From the cell containing the given text, extract its center point as [X, Y] coordinate. 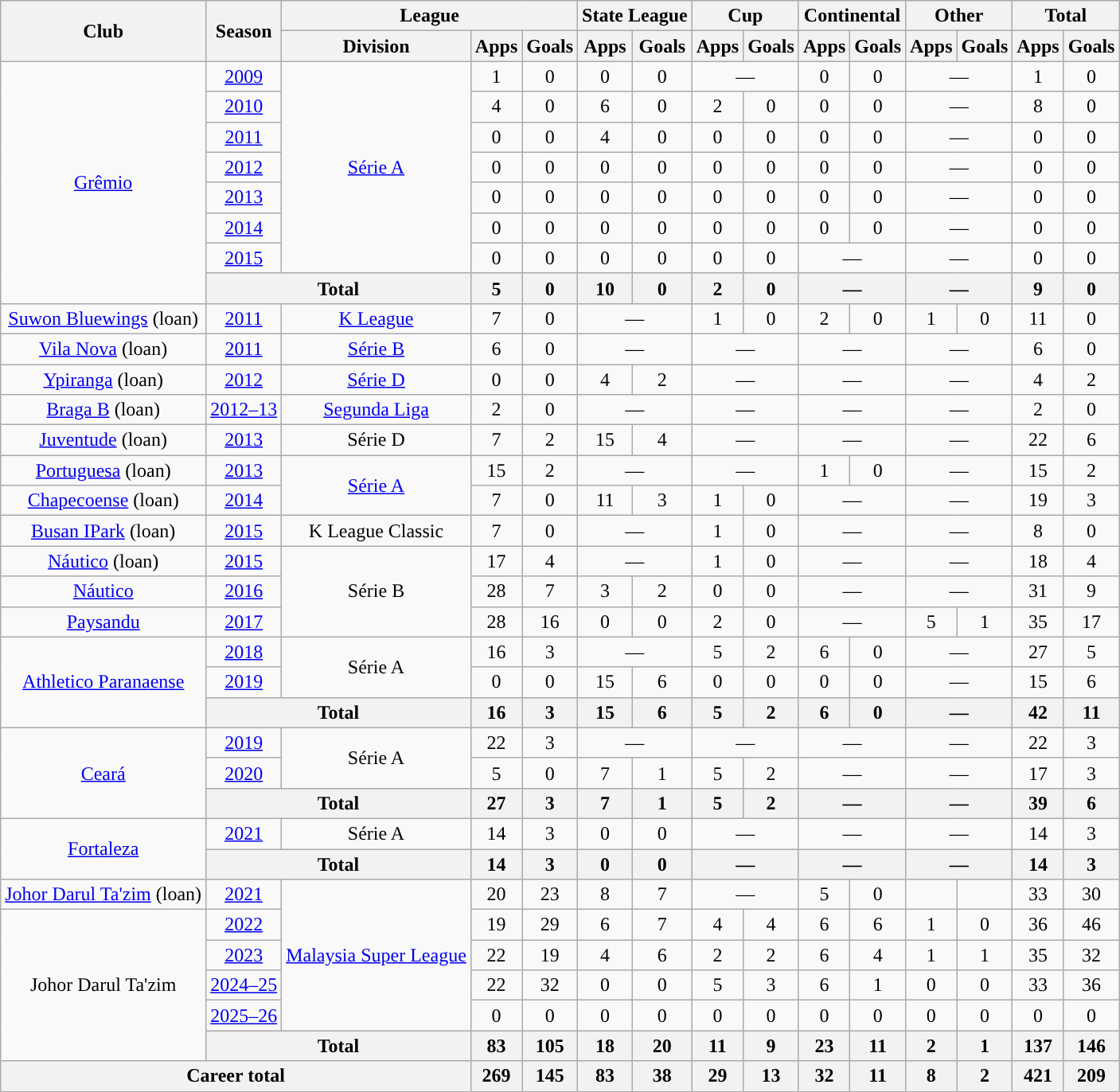
K League [377, 318]
2020 [244, 773]
Náutico (loan) [103, 561]
Malaysia Super League [377, 955]
Busan IPark (loan) [103, 531]
K League Classic [377, 531]
46 [1091, 925]
Club [103, 31]
Division [377, 46]
Career total [236, 1076]
39 [1038, 803]
Paysandu [103, 622]
Ceará [103, 773]
421 [1038, 1076]
2018 [244, 652]
Other [959, 16]
10 [605, 288]
Continental [852, 16]
State League [635, 16]
Grêmio [103, 182]
Ypiranga (loan) [103, 380]
Johor Darul Ta'zim [103, 985]
Juventude (loan) [103, 440]
145 [550, 1076]
209 [1091, 1076]
Season [244, 31]
137 [1038, 1046]
31 [1038, 591]
2012–13 [244, 410]
2024–25 [244, 985]
Vila Nova (loan) [103, 349]
Segunda Liga [377, 410]
13 [771, 1076]
2009 [244, 76]
2010 [244, 107]
105 [550, 1046]
42 [1038, 712]
Fortaleza [103, 848]
2025–26 [244, 1016]
Athletico Paranaense [103, 682]
2017 [244, 622]
Suwon Bluewings (loan) [103, 318]
146 [1091, 1046]
Portuguesa (loan) [103, 470]
Cup [745, 16]
2016 [244, 591]
Johor Darul Ta'zim (loan) [103, 895]
Náutico [103, 591]
269 [496, 1076]
2023 [244, 955]
Chapecoense (loan) [103, 501]
League [430, 16]
30 [1091, 895]
38 [662, 1076]
Braga B (loan) [103, 410]
2022 [244, 925]
